Output the [X, Y] coordinate of the center of the cell containing the given text.  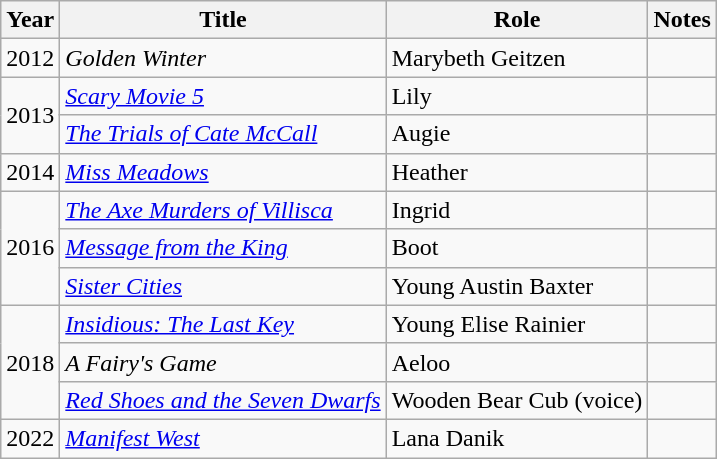
2022 [30, 438]
Year [30, 20]
Manifest West [223, 438]
Red Shoes and the Seven Dwarfs [223, 400]
2016 [30, 248]
Scary Movie 5 [223, 96]
Marybeth Geitzen [517, 58]
The Axe Murders of Villisca [223, 210]
Message from the King [223, 248]
2013 [30, 115]
Wooden Bear Cub (voice) [517, 400]
Boot [517, 248]
2012 [30, 58]
Miss Meadows [223, 172]
Sister Cities [223, 286]
Heather [517, 172]
Augie [517, 134]
A Fairy's Game [223, 362]
Notes [682, 20]
Lana Danik [517, 438]
Golden Winter [223, 58]
Young Austin Baxter [517, 286]
The Trials of Cate McCall [223, 134]
2014 [30, 172]
Ingrid [517, 210]
Young Elise Rainier [517, 324]
Insidious: The Last Key [223, 324]
2018 [30, 362]
Aeloo [517, 362]
Role [517, 20]
Lily [517, 96]
Title [223, 20]
